For the text-containing cell, return its midpoint in [X, Y] coordinate format. 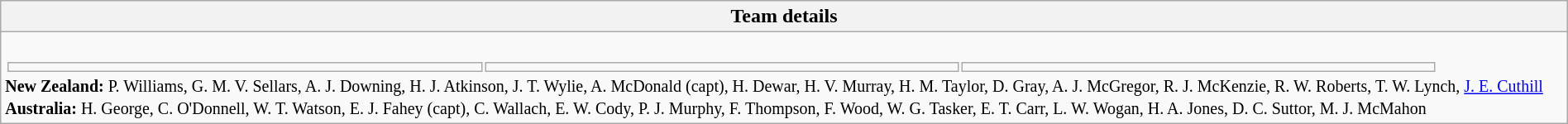
Team details [784, 17]
